Return the [X, Y] coordinate for the center point of the cell that contains the specified text.  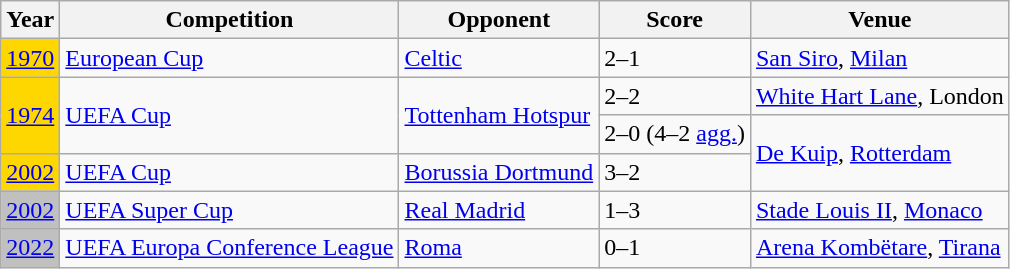
San Siro, Milan [880, 58]
White Hart Lane, London [880, 96]
Competition [230, 20]
2–0 (4–2 agg.) [675, 134]
1970 [30, 58]
Opponent [499, 20]
2–1 [675, 58]
Arena Kombëtare, Tirana [880, 248]
Stade Louis II, Monaco [880, 210]
Roma [499, 248]
UEFA Super Cup [230, 210]
UEFA Europa Conference League [230, 248]
2–2 [675, 96]
Tottenham Hotspur [499, 115]
Score [675, 20]
Venue [880, 20]
Real Madrid [499, 210]
1974 [30, 115]
2022 [30, 248]
Year [30, 20]
0–1 [675, 248]
European Cup [230, 58]
1–3 [675, 210]
De Kuip, Rotterdam [880, 153]
3–2 [675, 172]
Celtic [499, 58]
Borussia Dortmund [499, 172]
